Capture the cell that displays the provided text and extract its (x, y) central coordinate. 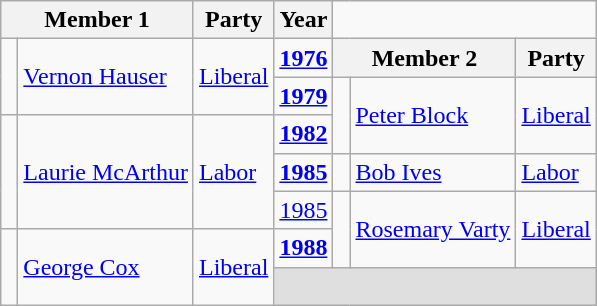
1982 (304, 134)
Rosemary Varty (433, 229)
George Cox (106, 267)
Vernon Hauser (106, 77)
Laurie McArthur (106, 172)
1976 (304, 58)
Bob Ives (433, 172)
Peter Block (433, 115)
Member 1 (98, 20)
Year (304, 20)
1979 (304, 96)
Member 2 (424, 58)
1988 (304, 248)
